Determine the (x, y) coordinate at the center of the cell enclosing the given text.  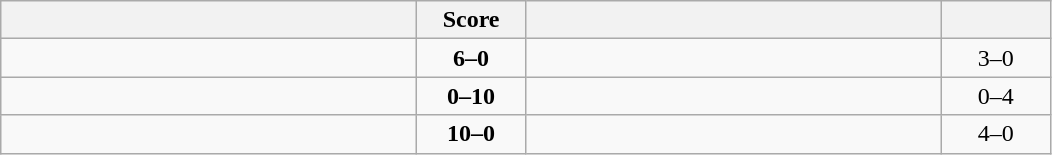
10–0 (472, 134)
0–10 (472, 96)
0–4 (996, 96)
3–0 (996, 58)
4–0 (996, 134)
Score (472, 20)
6–0 (472, 58)
